Extract the [X, Y] coordinate from the center of the cell holding the provided text.  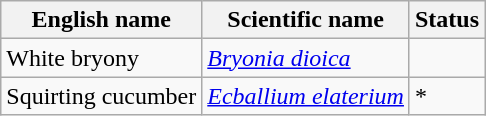
Scientific name [306, 20]
Ecballium elaterium [306, 96]
Status [446, 20]
Squirting cucumber [102, 96]
White bryony [102, 58]
Bryonia dioica [306, 58]
* [446, 96]
English name [102, 20]
